Determine the (X, Y) coordinate at the center of the cell enclosing the given text.  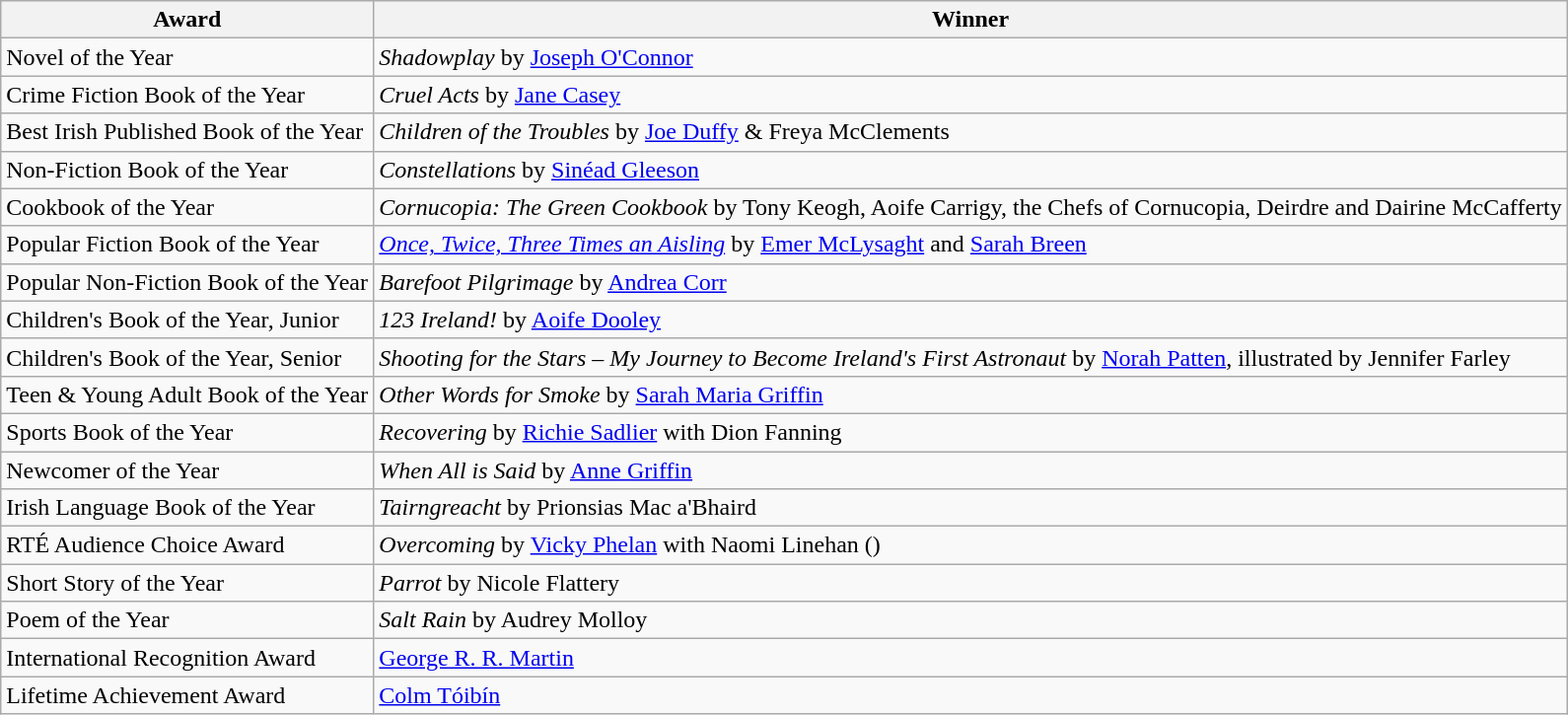
Sports Book of the Year (187, 432)
Tairngreacht by Prionsias Mac a'Bhaird (970, 508)
Salt Rain by Audrey Molloy (970, 620)
Children's Book of the Year, Junior (187, 320)
Children's Book of the Year, Senior (187, 357)
Popular Non-Fiction Book of the Year (187, 282)
Award (187, 20)
Winner (970, 20)
Novel of the Year (187, 57)
Irish Language Book of the Year (187, 508)
Colm Tóibín (970, 695)
Shadowplay by Joseph O'Connor (970, 57)
Other Words for Smoke by Sarah Maria Griffin (970, 394)
When All is Said by Anne Griffin (970, 470)
RTÉ Audience Choice Award (187, 545)
Cornucopia: The Green Cookbook by Tony Keogh, Aoife Carrigy, the Chefs of Cornucopia, Deirdre and Dairine McCafferty (970, 207)
Lifetime Achievement Award (187, 695)
Once, Twice, Three Times an Aisling by Emer McLysaght and Sarah Breen (970, 245)
Children of the Troubles by Joe Duffy & Freya McClements (970, 132)
Non-Fiction Book of the Year (187, 170)
Cookbook of the Year (187, 207)
Shooting for the Stars – My Journey to Become Ireland's First Astronaut by Norah Patten, illustrated by Jennifer Farley (970, 357)
Best Irish Published Book of the Year (187, 132)
Crime Fiction Book of the Year (187, 95)
Constellations by Sinéad Gleeson (970, 170)
Recovering by Richie Sadlier with Dion Fanning (970, 432)
Short Story of the Year (187, 583)
Teen & Young Adult Book of the Year (187, 394)
Poem of the Year (187, 620)
123 Ireland! by Aoife Dooley (970, 320)
International Recognition Award (187, 658)
Newcomer of the Year (187, 470)
George R. R. Martin (970, 658)
Overcoming by Vicky Phelan with Naomi Linehan () (970, 545)
Barefoot Pilgrimage by Andrea Corr (970, 282)
Parrot by Nicole Flattery (970, 583)
Cruel Acts by Jane Casey (970, 95)
Popular Fiction Book of the Year (187, 245)
